Identify which cell holds the provided text, then report its (X, Y) central coordinate. 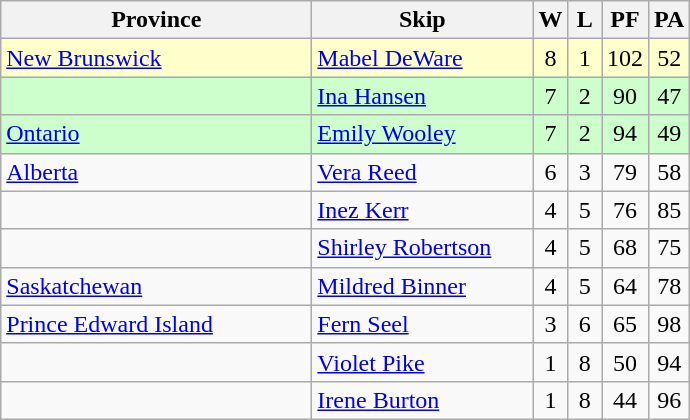
Shirley Robertson (422, 248)
58 (670, 172)
85 (670, 210)
Vera Reed (422, 172)
96 (670, 400)
Fern Seel (422, 324)
78 (670, 286)
Saskatchewan (156, 286)
New Brunswick (156, 58)
PF (626, 20)
Mabel DeWare (422, 58)
PA (670, 20)
52 (670, 58)
Irene Burton (422, 400)
W (550, 20)
Province (156, 20)
50 (626, 362)
64 (626, 286)
79 (626, 172)
98 (670, 324)
Prince Edward Island (156, 324)
102 (626, 58)
90 (626, 96)
Violet Pike (422, 362)
68 (626, 248)
Inez Kerr (422, 210)
76 (626, 210)
Mildred Binner (422, 286)
Emily Wooley (422, 134)
Alberta (156, 172)
75 (670, 248)
49 (670, 134)
Ina Hansen (422, 96)
47 (670, 96)
44 (626, 400)
Ontario (156, 134)
L (585, 20)
65 (626, 324)
Skip (422, 20)
